Output the [x, y] coordinate of the center of the cell containing the given text.  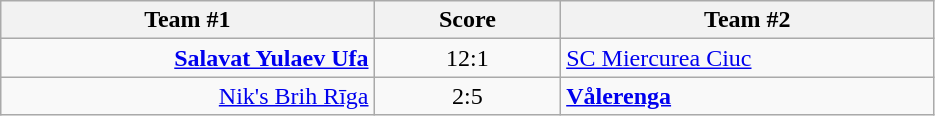
2:5 [468, 96]
Nik's Brih Rīga [188, 96]
12:1 [468, 58]
SC Miercurea Ciuc [748, 58]
Score [468, 20]
Vålerenga [748, 96]
Team #1 [188, 20]
Salavat Yulaev Ufa [188, 58]
Team #2 [748, 20]
